Return [X, Y] of the center of cell containing provided text 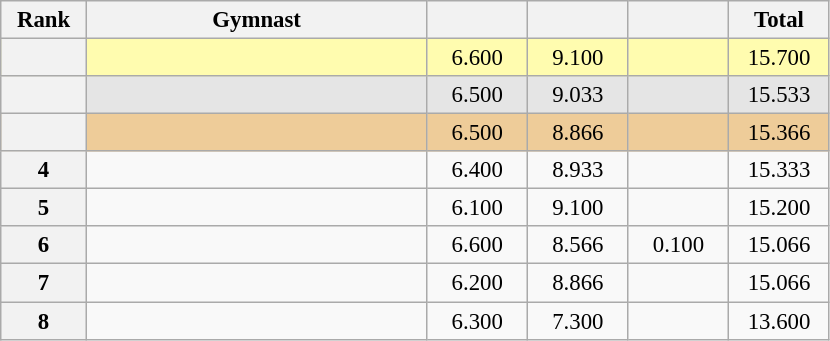
9.033 [578, 95]
15.333 [780, 170]
6 [44, 245]
15.366 [780, 133]
15.200 [780, 208]
6.400 [478, 170]
Gymnast [256, 20]
6.300 [478, 321]
8.566 [578, 245]
7 [44, 283]
8.933 [578, 170]
7.300 [578, 321]
6.100 [478, 208]
15.533 [780, 95]
4 [44, 170]
Total [780, 20]
Rank [44, 20]
15.700 [780, 58]
8 [44, 321]
5 [44, 208]
13.600 [780, 321]
0.100 [678, 245]
6.200 [478, 283]
